Locate the cell with the specified text and output its [X, Y] center coordinate. 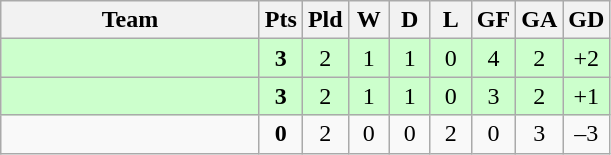
GD [586, 20]
+2 [586, 58]
W [368, 20]
4 [493, 58]
+1 [586, 96]
Pts [280, 20]
Team [130, 20]
D [410, 20]
Pld [325, 20]
GA [540, 20]
GF [493, 20]
–3 [586, 134]
L [450, 20]
